Pinpoint the cell where the given text exists, returning its [X, Y] midpoint coordinate. 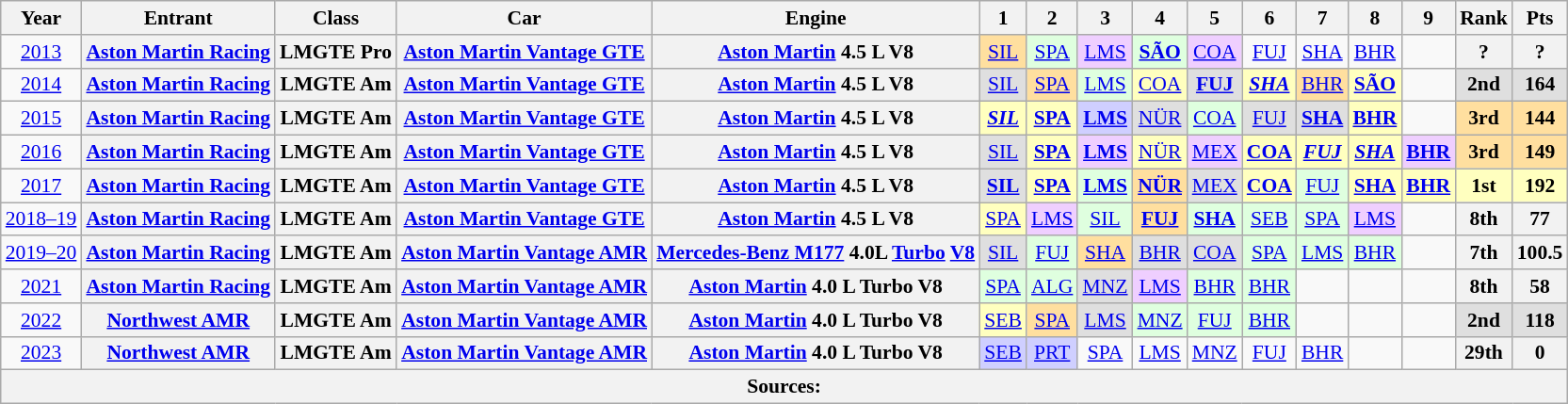
3 [1105, 18]
LMGTE Pro [335, 52]
1 [1003, 18]
7th [1484, 253]
Pts [1541, 18]
PRT [1053, 353]
2017 [41, 186]
1st [1484, 186]
2016 [41, 153]
2015 [41, 119]
118 [1541, 320]
29th [1484, 353]
2022 [41, 320]
2023 [41, 353]
Car [524, 18]
100.5 [1541, 253]
Mercedes-Benz M177 4.0L Turbo V8 [816, 253]
2013 [41, 52]
Year [41, 18]
164 [1541, 85]
2019–20 [41, 253]
4 [1160, 18]
7 [1322, 18]
144 [1541, 119]
Rank [1484, 18]
77 [1541, 219]
ALG [1053, 286]
149 [1541, 153]
192 [1541, 186]
9 [1428, 18]
58 [1541, 286]
Engine [816, 18]
0 [1541, 353]
Class [335, 18]
5 [1215, 18]
Entrant [178, 18]
6 [1269, 18]
2021 [41, 286]
2014 [41, 85]
2 [1053, 18]
8 [1375, 18]
2018–19 [41, 219]
Sources: [784, 387]
